Search for the cell housing the specified text and yield its [x, y] center coordinate. 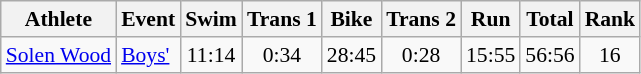
Rank [610, 19]
Trans 1 [282, 19]
11:14 [211, 55]
Run [490, 19]
Swim [211, 19]
Event [148, 19]
16 [610, 55]
Athlete [58, 19]
56:56 [550, 55]
Solen Wood [58, 55]
Bike [352, 19]
Total [550, 19]
15:55 [490, 55]
28:45 [352, 55]
0:28 [421, 55]
Trans 2 [421, 19]
0:34 [282, 55]
Boys' [148, 55]
